Locate the cell with the specified text and output its [x, y] center coordinate. 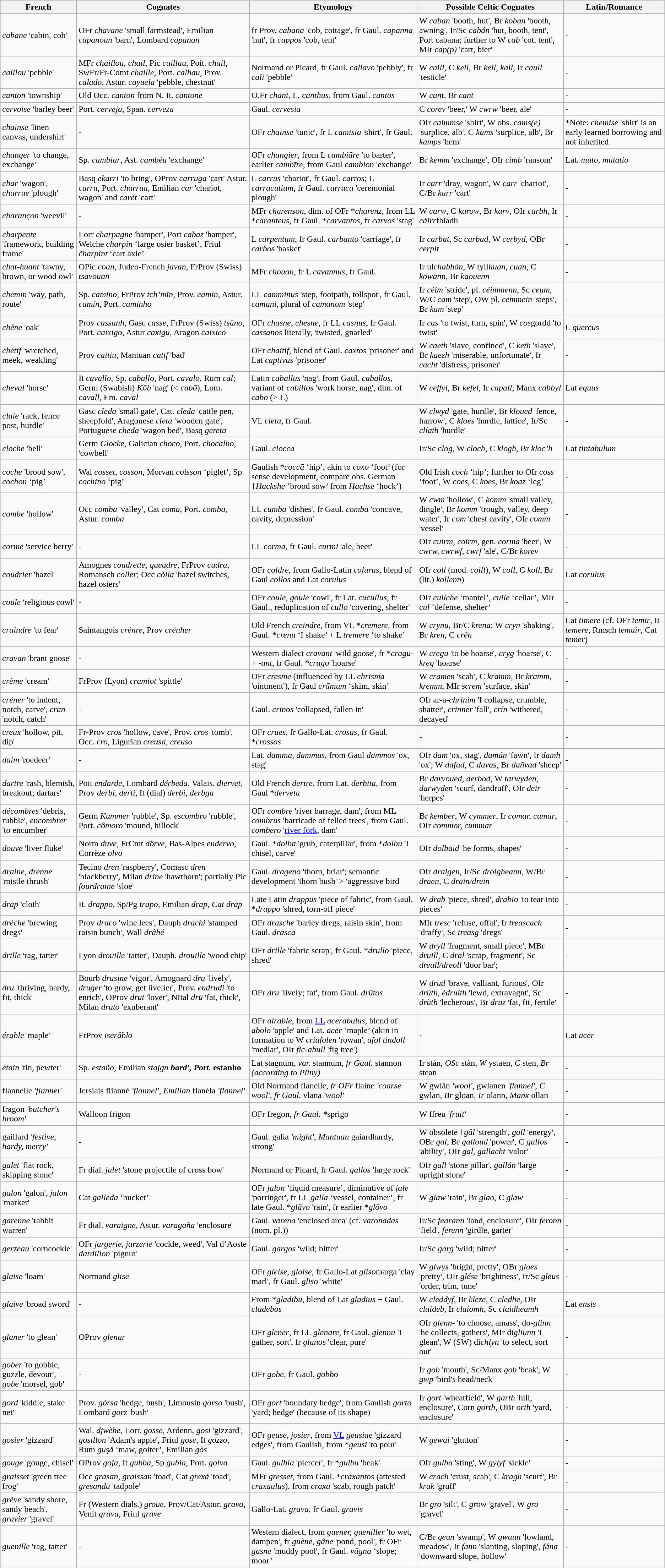
MFr gresset, from Gaul. *craxantos (attested craxaulus), from craxa 'scab, rough patch' [333, 1481]
Poit endarde, Lombard dérbeda, Valais. diervet, Prov derbi, derti, It (dial) derbi, derbga [163, 788]
Old French creindre, from VL *cremere, from Gaul. *crenu ‘I shake’ + L tremere ‘to shake’ [333, 630]
French [38, 7]
L quercus [614, 327]
charpente 'framework, building frame' [38, 244]
cheval 'horse' [38, 388]
It cavallo, Sp. caballo, Port. cavalo, Rum cal; Germ (Swabish) Kōb 'nag' (< cabō), Lom. cavall, Em. caval [163, 388]
corme 'service berry' [38, 547]
Gaul. *dolba 'grub, caterpillar', from *dolbu 'I chisel, carve' [333, 848]
OIr dam 'ox, stag', damán 'fawn', Ir damh 'ox'; W dafad, C davas, Br dañvad 'sheep' [490, 760]
Jersiais flianné 'flannel', Emilian flanèla 'flannel' [163, 1091]
OPic coan, Judeo-French javan, FrProv (Swiss) tsavouan [163, 271]
W caban 'booth, hut', Br koban 'booth, awning', Ir/Sc cabán 'hut, booth, tent', Port cabana; further to W cab 'cot, tent', MIr cap(p) 'cart, bier' [490, 35]
OIr ar-a-chrinim 'I collapse, crumble, shatter', crinner 'fall', crín 'withered, decayed' [490, 709]
W crach 'crust, scab', C kragh 'scurf', Br krak 'gruff' [490, 1481]
charançon 'weevil' [38, 216]
cloche 'bell' [38, 449]
OFr coule, goule 'cowl', fr Lat. cucullus, fr Gaul., reduplication of cullo 'covering, shelter' [333, 602]
OFr chasne, chesne, fr LL casnus, fr Gaul. cassanos literally, 'twisted, gnarled' [333, 327]
Sp. camino, FrProv tch’mïn, Prov. camin, Astur. camín, Port. caminho [163, 299]
W crynu, Br/C krena; W cryn 'shaking', Br kren, C crên [490, 630]
W obsolete †gâl 'strength', gall 'energy', OBr gal, Br galloud 'power', C gallos 'ability', OIr gal, gallacht 'valor' [490, 1142]
OFr geuse, josier, from VL geusiae 'gizzard edges', from Gaulish, from *geusi 'to pour' [333, 1440]
L carrus 'chariot', fr Gaul. carros; L carracutium, fr Gaul. carruca 'ceremonial plough' [333, 188]
Western dialect, from guener, gueniller 'to wet, dampen', fr guène, gâne 'pond, pool', fr OFr gasne 'muddy pool', fr Gaul. vāgna ‘slope; moor’ [333, 1546]
caillou 'pebble' [38, 72]
OFr jalon ‘liquid measure’, diminutive of jale 'porringer', fr LL galla ‘vessel, container’, fr late Gaul. *glāvo 'rain', fr earlier *glōvo [333, 1197]
OFr fregon, fr Gaul. *sprigo [333, 1114]
OIr cuirm, coirm, gen. corma 'beer', W cwrw, cwrwf, cwrf 'ale', C/Br korev [490, 547]
OFr cresme (influenced by LL chrisma 'ointment'), fr Gaul crāmum ‘skim, skin’ [333, 681]
Old French dertre, from Lat. derbita, from Gaul *derveta [333, 788]
Cat galleda ‘bucket’ [163, 1197]
Occ grasan, graissan 'toad', Cat grexá 'toad', gresandu 'tadpole' [163, 1481]
chêne 'oak' [38, 327]
Prov caitiu, Mantuan catif 'bad' [163, 355]
OFr gobe, fr Gaul. gobbo [333, 1375]
W clwyd 'gate, hurdle', Br kloued 'fence, harrow', C kloes 'hurdle, lattice', Ir/Sc clíath 'hurdle' [490, 421]
Lat ensis [614, 1304]
W dryll 'fragment, small piece', MBr druill, C dral 'scrap, fragment', Sc dreall/dreoll 'door bar'; [490, 955]
Gaul. varena 'enclosed area' (cf. varonadas (nom. pl.)) [333, 1225]
OFr dru 'lively; fat', from Gaul. drūtos [333, 993]
Ir stán, OSc stàn, W ystaen, C sten, Br stean [490, 1068]
Latin caballus 'nag', from Gaul. caballos, variant of cabillos 'work horse, nag', dim. of cabō (> L) [333, 388]
OFr gleise, gloise, fr Gallo-Lat glisomarga 'clay marl', fr Gaul. gliso 'white' [333, 1277]
Late Latin drappus 'piece of fabric', from Gaul. *drappo 'shred, torn-off piece' [333, 905]
coule 'religious cowl' [38, 602]
Old Normand flanelle, fr OFr flaine 'coarse wool', fr Gaul. vlana 'wool' [333, 1091]
chat-huant 'tawny, brown, or wood owl' [38, 271]
Etymology [333, 7]
L carpentum, fr Gaul. carbanto 'carriage', fr carbos 'basket' [333, 244]
canton 'township' [38, 95]
glaive 'broad sword' [38, 1304]
Gaul. galia 'might', Mantuan gaiardhardy, strong' [333, 1142]
C/Br geun 'swamp', W gwaun 'lowland, meadow', Ir fann 'slanting, sloping', fána 'downward slope, hollow' [490, 1546]
Normand or Picard, fr Gaul. gallos 'large rock' [333, 1169]
OFr jargerie, jarzerie 'cockle, weed', Val d’Aoste dardillon 'pignut' [163, 1248]
étain 'tin, pewter' [38, 1068]
Lat acer [614, 1035]
LL corma, fr Gaul. curmi 'ale, beer' [333, 547]
OIr draigen, Ir/Sc droigheann, W/Br draen, C drain/drein [490, 876]
Gaulish *coccā ‘hip’, akin to coxo ‘foot’ (for sense development, compare obs. German †Hackshe ‘brood sow’ from Hachse ‘hock’) [333, 476]
Wal. djwèhe, Lorr. gosse, Ardenn. gosi 'gizzard', gosillon 'Adam's apple', Friul gose, It gozzo, Rum guşă ‘maw, goiter’, Emilian gòs [163, 1440]
guenille 'rag, tatter' [38, 1546]
OFr drasche 'barley dregs; raisin skin', from Gaul. drasca [333, 927]
Latin/Romance [614, 7]
drap 'cloth' [38, 905]
OFr chaitif, blend of Gaul. caxtos 'prisoner' and Lat captivus 'prisoner' [333, 355]
It. drappo, Sp/Pg trapo, Emilian drap, Cat drap [163, 905]
OProv glenar [163, 1337]
OFr drille 'fabric scrap', fr Gaul. *drullo 'piece, shred' [333, 955]
Ir/Sc fearann 'land, enclosure', OIr feronn 'field', ferenn 'girdle, garter' [490, 1225]
Gaul. drageno 'thorn, briar'; semantic development 'thorn bush' > 'aggressive bird' [333, 876]
Possible Celtic Cognates [490, 7]
fr Prov. cabana 'cob, cottage', fr Gaul. capanna 'hut', fr cappos 'cob, tent' [333, 35]
Gaul. crinos 'collapsed, fallen in' [333, 709]
OFr glener, fr LL glenare, fr Gaul. glennu 'I gather, sort', fr glanos 'clear, pure' [333, 1337]
Gallo-Lat. grava, fr Gaul. gravis [333, 1509]
coche 'brood sow', cochon ‘pig’ [38, 476]
créner 'to indent, notch, carve', cran 'notch, catch' [38, 709]
MFr charenson, dim. of OFr *charenz, from LL *caranteus, fr Gaul. *carvantos, fr carvos 'stag' [333, 216]
Br gro 'silt', C grow 'gravel', W gro 'gravel' [490, 1509]
Old Irish coch ‘hip’; further to OIr coss ‘foot’, W coes, C koes, Br koaz ‘leg’ [490, 476]
W drab 'piece, shred', drabio 'to tear into pieces' [490, 905]
drille 'rag, tatter' [38, 955]
draine, drenne 'mistle thrush' [38, 876]
W ffreu 'fruit' [490, 1114]
OIr gulba 'sting', W gylyf 'sickle' [490, 1463]
*Note: chemise 'shirt' is an early learned borrowing and not inherited [614, 132]
LL camminus 'step, footpath, tollspot', fr Gaul. camani, plural of camanom 'step' [333, 299]
OIr gall 'stone pillar', gallán 'large upright stone' [490, 1169]
OIr caimmse 'shirt', W obs. cams(e) 'surplice, alb', C kams 'surplice, alb', Br kamps 'hem' [490, 132]
Gaul. cervesia [333, 109]
Amognes coudrette, queudre, FrProv cudra, Romansch coller; Occ còila 'hazel switches, hazel osiers' [163, 574]
Fr-Prov cros 'hollow, cave', Prov. cros 'tomb', Occ. cro, Ligurian creusa, creuso [163, 737]
Cognates [163, 7]
Walloon frigon [163, 1114]
Prov cassanh, Gasc casse, FrProv (Swiss) tsâno, Port. caixigo, Astur caxigu, Aragon caixico [163, 327]
érable 'maple' [38, 1035]
FrProv iserâblo [163, 1035]
VL cleta, fr Gaul. [333, 421]
MFr chouan, fr L cavannus, fr Gaul. [333, 271]
OFr coldre, from Gallo-Latin colurus, blend of Gaul collos and Lat corulus [333, 574]
gouge 'gouge, chisel' [38, 1463]
OProv goja, It gubba, Sp gubia, Port. goiva [163, 1463]
Ir carr 'dray, wagon', W carr 'chariot', C/Br karr 'cart' [490, 188]
galet 'flat rock, skipping stone' [38, 1169]
Lyon drouille 'tatter', Dauph. drouille 'wood chip' [163, 955]
chainse 'linen canvas, undershirt' [38, 132]
MFr chaillou, chail, Pic caillau, Poit. chail, SwFr/Fr-Comt chaille, Port. calhau, Prov. calado, Astur. cayuela 'pebble, chestnut' [163, 72]
Lat equus [614, 388]
Prov. gòrsa 'hedge, bush', Limousin gorso 'bush', Lombard gorz 'bush' [163, 1407]
Prov draco 'wine lees', Dauph drachi 'stamped raisin bunch', Wall drâhé [163, 927]
Ir carbat, Sc carbad, W cerbyd, OBr cerpit [490, 244]
MIr tresc 'refuse, offal', Ir treascach 'draffy', Sc treasg 'dregs' [490, 927]
Ir gob 'mouth', Sc/Manx gob 'beak', W gwp 'bird's head/neck' [490, 1375]
Saintangois crénre, Prov crénher [163, 630]
Fr (Western dials.) groue, Prov/Cat/Astur. grava, Venit grava, Friul grave [163, 1509]
Basq ekarri 'to bring', OProv carruga 'cart' Astur. carru, Port. charrua, Emilian car 'chariot, wagon' and carét 'cart' [163, 188]
Old Occ. canton from N. It. cantone [163, 95]
OFr gort 'boundary hedge', from Gaulish gorto 'yard; hedge' (because of its shape) [333, 1407]
galon 'galon', jalon 'marker' [38, 1197]
dartre 'rash, blemish, breakout; dartars' [38, 788]
coudrier 'hazel' [38, 574]
Ir/Sc clog, W cloch, C klogh, Br kloc’h [490, 449]
cervoise 'barley beer' [38, 109]
Lat stagnum, var. stannum, fr Gaul. stannon (according to Pliny) [333, 1068]
W drud 'brave, valliant, furious', OIr drúth, édruith 'lewd, extravagnt', Sc drùth 'lecherous', Br druz 'fat, fit, fertile' [490, 993]
Wal cosset, cosson, Morvan coisson ‘piglet’, Sp. cochino ‘pig’ [163, 476]
W cleddyf, Br kleze, C cledhe, OIr claideb, Ir claíomh, Sc claidheamh [490, 1304]
Lat timere (cf. OFr temir, It temere, Rmsch temair, Cat temer) [614, 630]
char 'wagon', charrue 'plough' [38, 188]
OIr dolbaid 'he forms, shapes' [490, 848]
daim 'roedeer' [38, 760]
W cramen 'scab', C kramm, Br kramm, kremm, MIr screm 'surface, skin' [490, 681]
gober 'to gobble, guzzle, devour', gobe 'morsel, gob' [38, 1375]
Lorr charpagne 'hamper', Port cabaz 'hamper', Welche charpin ‘large osier basket’, Friul čharpint ‘cart axle’ [163, 244]
changer 'to change, exchange' [38, 160]
graisset 'green tree frog' [38, 1481]
Gaul. gargos 'wild; bitter' [333, 1248]
chemin 'way, path, route' [38, 299]
Ir cas 'to twist, turn, spin', W cosgordd 'to twist' [490, 327]
gerzeau 'corncockle' [38, 1248]
From *gladibu, blend of Lat gladius + Gaul. cladebos [333, 1304]
décombres 'debris, rubble', encombrer 'to encumber' [38, 821]
W carw, C karow, Br karv, OIr carbh, Ir cáirrfhiadh [490, 216]
W glaw 'rain', Br glao, C glaw [490, 1197]
LL cumba 'dishes', fr Gaul. comba 'concave, cavity, depression' [333, 514]
gaillard 'festive, hardy, merry' [38, 1142]
Gasc cleda 'small gate', Cat. cleda 'cattle pen, sheepfold', Aragonese cleta 'wooden gate', Portuguese cheda 'wagon bed', Basq gereta [163, 421]
Western dialect cravant 'wild goose', fr *cragu- + -ant, fr Gaul. *crago 'hoarse' [333, 658]
cabane 'cabin, cob' [38, 35]
glaise 'loam' [38, 1277]
gord 'kiddle, stake net' [38, 1407]
Germ Kummer 'rubble', Sp. escombro 'rubble', Port. cômoro 'mound, hillock' [163, 821]
Ir/Sc garg 'wild; bitter' [490, 1248]
Lat. muto, mutatio [614, 160]
Br darvoued, derbod, W tarwyden, darwyden 'scurf, dandruff', OIr deir 'herpes' [490, 788]
Lat corulus [614, 574]
Port. cerveja, Span. cerveza [163, 109]
OFr chavane 'small farmstead', Emilian capanoun 'barn', Lombard capanon [163, 35]
gosier 'gizzard' [38, 1440]
Br kember, W cymmer, Ir comar, cumar, OIr commor, cummar [490, 821]
W gwlân 'wool', gwlanen 'flannel', C gwlan, Br gloan, Ir olann, Manx ollan [490, 1091]
W cwm 'hollow', C komm 'small valley, dingle', Br komm 'trough, valley, deep water', Ir com 'chest cavity', OIr comm 'vessel' [490, 514]
cravan 'brant goose' [38, 658]
Normand glise [163, 1277]
OFr changier, from L cambiāre 'to barter', earlier cambīre, from Gaul cambion 'exchange' [333, 160]
Fr dial. varaigne, Astur. varagaña 'enclosure' [163, 1225]
OFr combre 'river barrage, dam', from ML combrus 'barricade of felled trees', from Gaul. combero 'river fork, dam' [333, 821]
craindre 'to fear' [38, 630]
chétif 'wretched, meek, weakling' [38, 355]
Lat. damma, dammus, from Gaul dammos 'ox, stag' [333, 760]
W caeth 'slave, confined', C keth 'slave', Br kaezh 'miserable, unfortunate', Ir cacht 'distress, prisoner' [490, 355]
Norm duve, FrCmt dôrve, Bas-Alpes endervo, Corrèze olvo [163, 848]
creux 'hollow, pit, dip' [38, 737]
Fr dial. jalet 'stone projectile of cross bow' [163, 1169]
W caill, C kell, Br kell, kall, Ir caull 'testicle' [490, 72]
Germ Glocke, Galician choco, Port. chocalho, 'cowbell' [163, 449]
dru 'thriving, hardy, fit, thick' [38, 993]
W glwys 'bright, pretty', OBr gloes 'pretty', OIr glése 'brightness', Ir/Sc gleus 'order, trim, tune' [490, 1277]
OFr crues, fr Gallo-Lat. crosus, fr Gaul. *crossos [333, 737]
W cregu 'to be hoarse', cryg 'hoarse', C kreg 'hoarse' [490, 658]
OFr chainse 'tunic', fr L camisia 'shirt', fr Gaul. [333, 132]
Gaul. gulbia 'piercer', fr *gulbu 'beak' [333, 1463]
OIr glenn- 'to choose, amass', do-glinn 'he collects, gathers', MIr digliunn 'I glean', W (SW) dichlyn 'to select, sort out' [490, 1337]
Tecino dren 'raspberry', Comasc dren 'blackberry', Milan drine 'hawthorn'; partially Pic fourdraine 'sloe' [163, 876]
O.Fr chant, L. canthus, from Gaul. cantos [333, 95]
OIr coll (mod. coill), W coll, C koll, Br (lit.) kollenn) [490, 574]
Occ comba 'valley', Cat coma, Port. comba, Astur. comba [163, 514]
claie 'rack, fence post, hurdle' [38, 421]
Lat tintabulum [614, 449]
Normand or Picard, fr Gaul. caliavo 'pebbly', fr cali 'pebble' [333, 72]
Sp. estaño, Emilian stajgn hard', Port. estanho [163, 1068]
W gewai 'glutton' [490, 1440]
Ir ulchabhán, W tyllhuan, cuan, C kowann, Br kaouenn [490, 271]
FrProv (Lyon) cramiot 'spittle' [163, 681]
grève 'sandy shore, sandy beach', gravier 'gravel' [38, 1509]
Sp. cambiar, Ast. cambéu 'exchange' [163, 160]
drèche 'brewing dregs' [38, 927]
W cant, Br cant [490, 95]
glaner 'to glean' [38, 1337]
Ir céim 'stride', pl. céimmenn, Sc ceum, W/C cam 'step', OW pl. cemmein 'steps', Br kam 'step' [490, 299]
combe 'hollow' [38, 514]
C corev 'beer,' W cwrw 'beer, ale' [490, 109]
Ir gort 'wheatfield', W garth 'hill, enclosure', Corn gorth, OBr orth 'yard, enclosure' [490, 1407]
douve 'liver fluke' [38, 848]
fragon 'butcher's broom' [38, 1114]
Br kemm 'exchange', OIr cimb 'ransom' [490, 160]
OIr cuilche ‘mantel’, cuile ‘cellar’, MIr cul ‘defense, shelter’ [490, 602]
garenne 'rabbit warren' [38, 1225]
crème 'cream' [38, 681]
Gaul. clocca [333, 449]
W ceffyl, Br kefel, Ir capall, Manx cabbyl [490, 388]
flannelle 'flannel' [38, 1091]
